Extract the [X, Y] coordinate from the center of the cell holding the provided text.  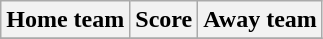
Away team [260, 20]
Score [164, 20]
Home team [66, 20]
